Provide the (x, y) coordinate of the cell's center where the given text is located.  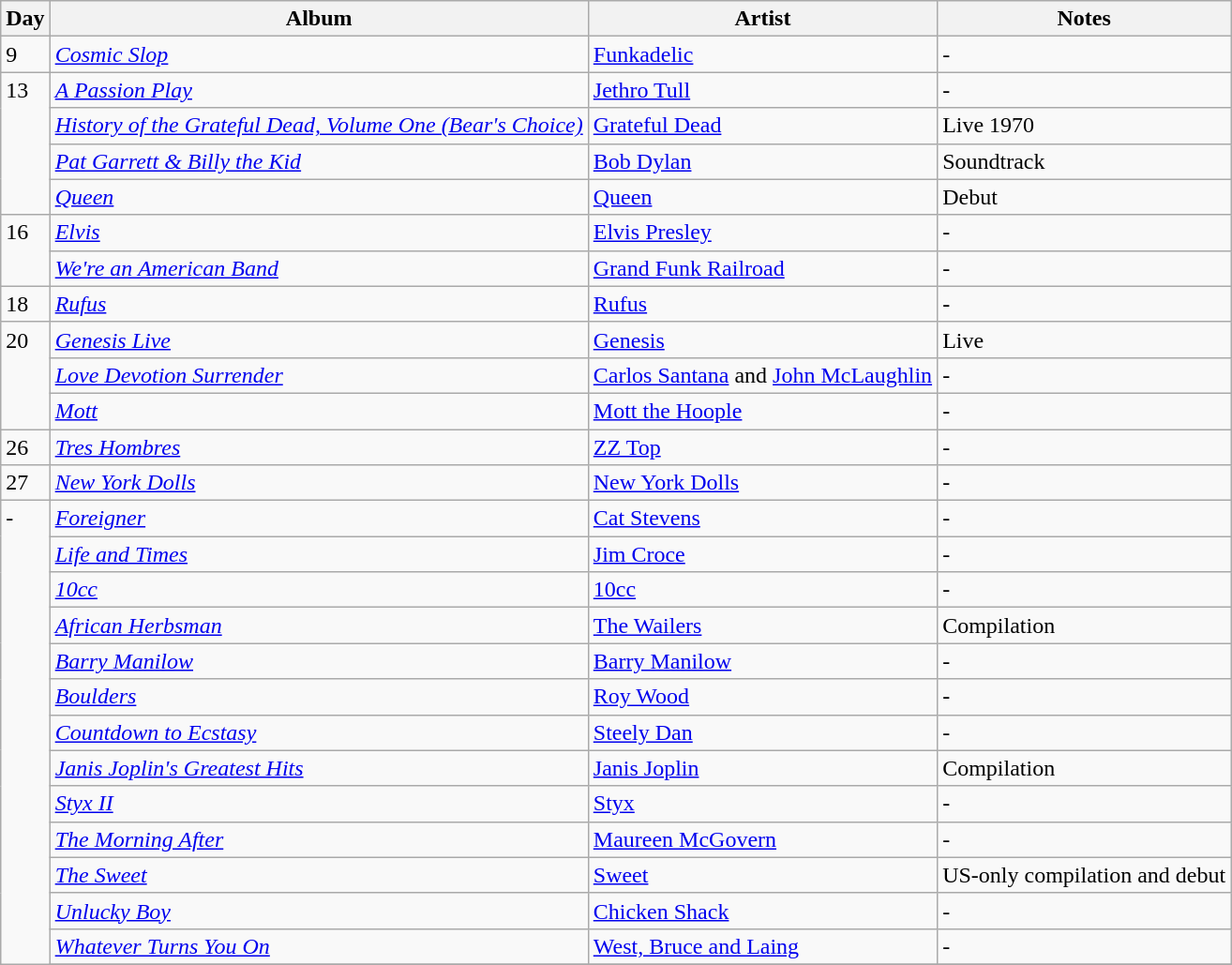
Grand Funk Railroad (762, 268)
Countdown to Ecstasy (319, 732)
Mott (319, 411)
Live 1970 (1084, 126)
Unlucky Boy (319, 911)
Bob Dylan (762, 161)
Live (1084, 339)
20 (25, 375)
Love Devotion Surrender (319, 375)
We're an American Band (319, 268)
Genesis (762, 339)
Roy Wood (762, 697)
Cosmic Slop (319, 54)
Tres Hombres (319, 447)
Styx II (319, 804)
Maureen McGovern (762, 839)
Day (25, 19)
Debut (1084, 197)
Pat Garrett & Billy the Kid (319, 161)
16 (25, 250)
Whatever Turns You On (319, 946)
Soundtrack (1084, 161)
The Sweet (319, 875)
Boulders (319, 697)
A Passion Play (319, 90)
13 (25, 143)
27 (25, 483)
West, Bruce and Laing (762, 946)
Elvis Presley (762, 233)
Foreigner (319, 519)
9 (25, 54)
The Wailers (762, 626)
Genesis Live (319, 339)
Funkadelic (762, 54)
African Herbsman (319, 626)
Steely Dan (762, 732)
Styx (762, 804)
Jethro Tull (762, 90)
Grateful Dead (762, 126)
Notes (1084, 19)
Cat Stevens (762, 519)
The Morning After (319, 839)
Carlos Santana and John McLaughlin (762, 375)
Chicken Shack (762, 911)
US-only compilation and debut (1084, 875)
Artist (762, 19)
Janis Joplin's Greatest Hits (319, 768)
18 (25, 304)
Jim Croce (762, 554)
Elvis (319, 233)
Album (319, 19)
Janis Joplin (762, 768)
Mott the Hoople (762, 411)
History of the Grateful Dead, Volume One (Bear's Choice) (319, 126)
Sweet (762, 875)
Life and Times (319, 554)
26 (25, 447)
ZZ Top (762, 447)
